Identify which cell holds the provided text, then report its (x, y) central coordinate. 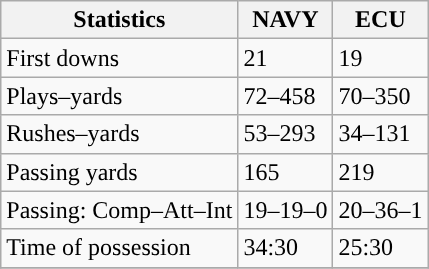
ECU (380, 20)
70–350 (380, 96)
34:30 (286, 248)
219 (380, 172)
20–36–1 (380, 210)
NAVY (286, 20)
34–131 (380, 134)
First downs (120, 58)
Plays–yards (120, 96)
19 (380, 58)
Statistics (120, 20)
Time of possession (120, 248)
Passing yards (120, 172)
19–19–0 (286, 210)
165 (286, 172)
21 (286, 58)
Rushes–yards (120, 134)
25:30 (380, 248)
Passing: Comp–Att–Int (120, 210)
53–293 (286, 134)
72–458 (286, 96)
